Return the [x, y] coordinate for the center point of the cell that contains the specified text.  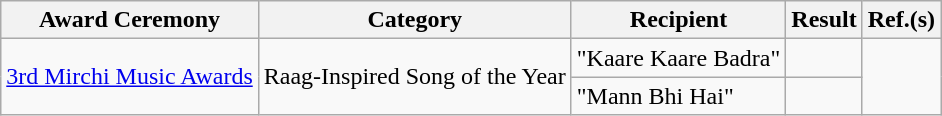
Raag-Inspired Song of the Year [414, 77]
3rd Mirchi Music Awards [130, 77]
Category [414, 20]
Result [824, 20]
Award Ceremony [130, 20]
"Mann Bhi Hai" [678, 96]
Recipient [678, 20]
Ref.(s) [901, 20]
"Kaare Kaare Badra" [678, 58]
